From the cell containing the given text, extract its center point as [X, Y] coordinate. 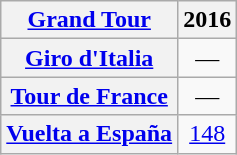
Tour de France [90, 96]
2016 [208, 20]
Grand Tour [90, 20]
Giro d'Italia [90, 58]
Vuelta a España [90, 134]
148 [208, 134]
